Identify which cell holds the provided text, then report its (x, y) central coordinate. 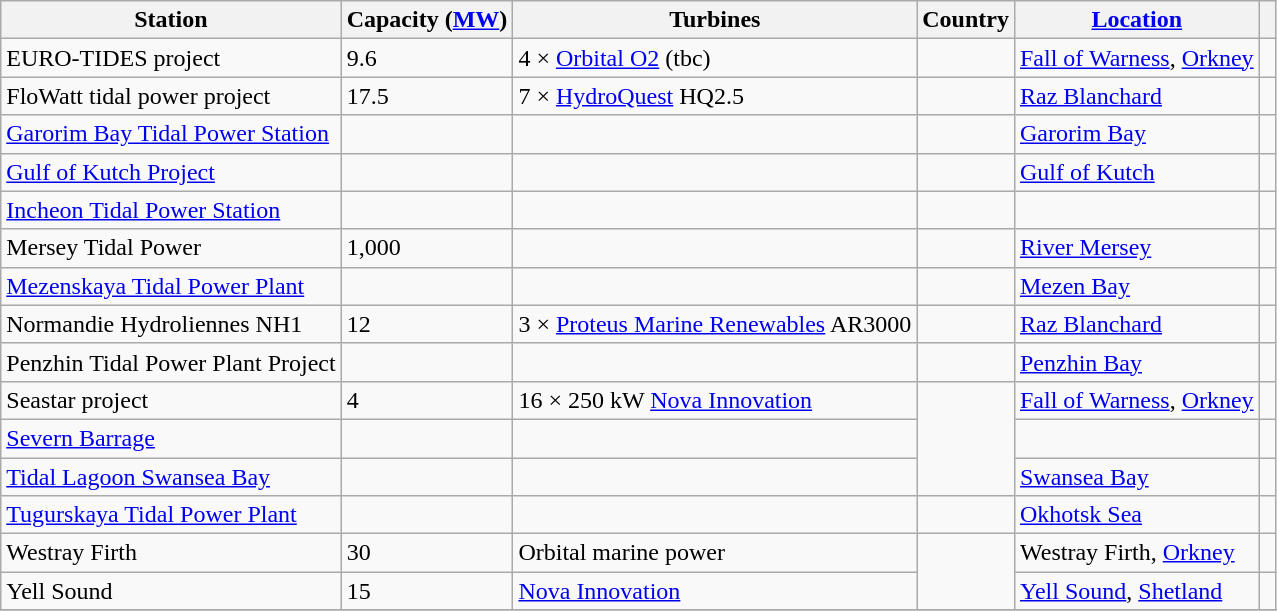
12 (427, 324)
Location (1136, 20)
30 (427, 553)
Yell Sound (171, 591)
4 (427, 400)
Normandie Hydroliennes NH1 (171, 324)
Tugurskaya Tidal Power Plant (171, 515)
Garorim Bay Tidal Power Station (171, 134)
17.5 (427, 96)
FloWatt tidal power project (171, 96)
Mezen Bay (1136, 286)
Penzhin Bay (1136, 362)
Orbital marine power (715, 553)
Gulf of Kutch Project (171, 172)
Seastar project (171, 400)
3 × Proteus Marine Renewables AR3000 (715, 324)
Garorim Bay (1136, 134)
Tidal Lagoon Swansea Bay (171, 477)
1,000 (427, 248)
Turbines (715, 20)
Westray Firth (171, 553)
Swansea Bay (1136, 477)
Nova Innovation (715, 591)
Mersey Tidal Power (171, 248)
Okhotsk Sea (1136, 515)
9.6 (427, 58)
Gulf of Kutch (1136, 172)
16 × 250 kW Nova Innovation (715, 400)
Station (171, 20)
Capacity (MW) (427, 20)
River Mersey (1136, 248)
7 × HydroQuest HQ2.5 (715, 96)
Mezenskaya Tidal Power Plant (171, 286)
Yell Sound, Shetland (1136, 591)
EURO-TIDES project (171, 58)
15 (427, 591)
Penzhin Tidal Power Plant Project (171, 362)
4 × Orbital O2 (tbc) (715, 58)
Westray Firth, Orkney (1136, 553)
Severn Barrage (171, 438)
Country (966, 20)
Incheon Tidal Power Station (171, 210)
